Identify which cell holds the provided text, then report its (X, Y) central coordinate. 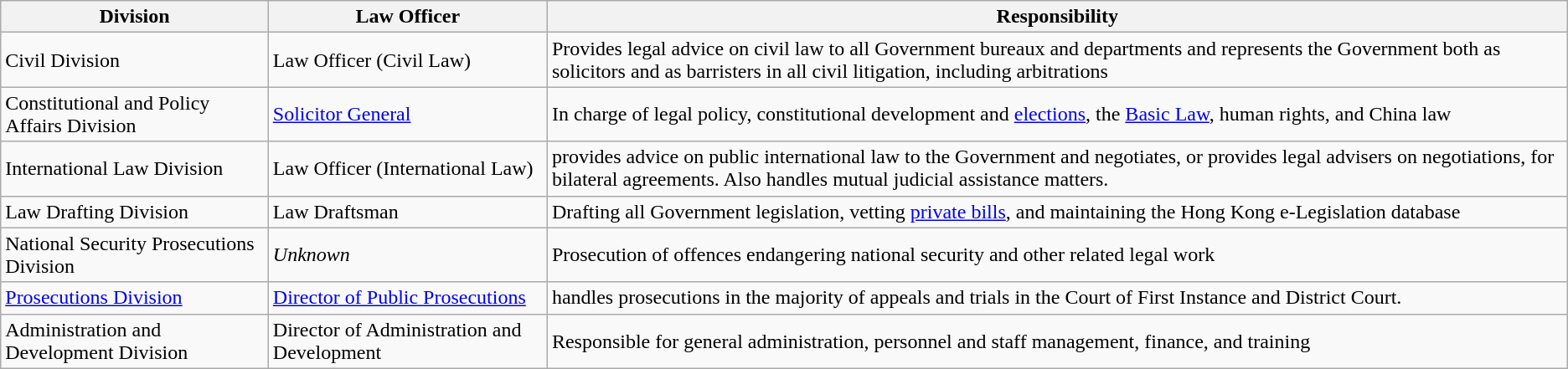
Prosecutions Division (135, 298)
Law Draftsman (407, 212)
handles prosecutions in the majority of appeals and trials in the Court of First Instance and District Court. (1057, 298)
Civil Division (135, 60)
Law Drafting Division (135, 212)
Constitutional and Policy Affairs Division (135, 114)
Solicitor General (407, 114)
Prosecution of offences endangering national security and other related legal work (1057, 254)
In charge of legal policy, constitutional development and elections, the Basic Law, human rights, and China law (1057, 114)
Responsibility (1057, 17)
National Security Prosecutions Division (135, 254)
Director of Administration and Development (407, 341)
Law Officer (International Law) (407, 169)
Division (135, 17)
Director of Public Prosecutions (407, 298)
Responsible for general administration, personnel and staff management, finance, and training (1057, 341)
Law Officer (Civil Law) (407, 60)
Law Officer (407, 17)
Administration and Development Division (135, 341)
Drafting all Government legislation, vetting private bills, and maintaining the Hong Kong e-Legislation database (1057, 212)
Unknown (407, 254)
International Law Division (135, 169)
